Capture the cell that displays the provided text and extract its (X, Y) central coordinate. 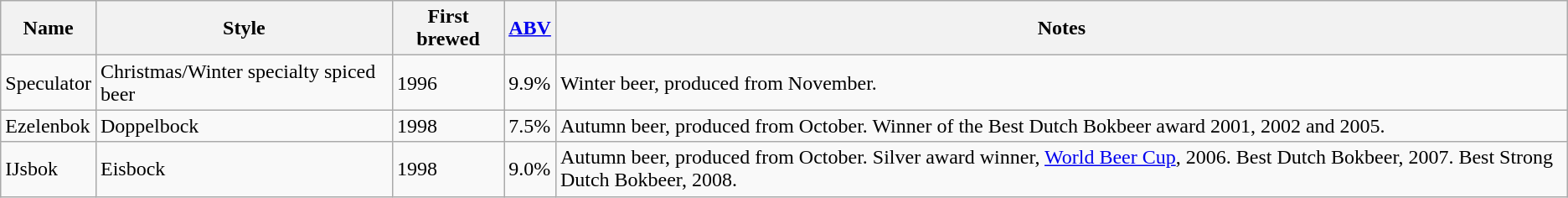
Speculator (49, 82)
Autumn beer, produced from October. Winner of the Best Dutch Bokbeer award 2001, 2002 and 2005. (1061, 126)
Winter beer, produced from November. (1061, 82)
9.0% (530, 169)
Ezelenbok (49, 126)
ABV (530, 29)
Eisbock (244, 169)
Christmas/Winter specialty spiced beer (244, 82)
Style (244, 29)
First brewed (447, 29)
Notes (1061, 29)
Autumn beer, produced from October. Silver award winner, World Beer Cup, 2006. Best Dutch Bokbeer, 2007. Best Strong Dutch Bokbeer, 2008. (1061, 169)
7.5% (530, 126)
Name (49, 29)
1996 (447, 82)
9.9% (530, 82)
IJsbok (49, 169)
Doppelbock (244, 126)
